Identify which cell holds the provided text, then report its [X, Y] central coordinate. 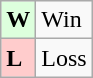
Win [64, 20]
W [18, 20]
L [18, 58]
Loss [64, 58]
